Output the [x, y] coordinate of the center of the cell containing the given text.  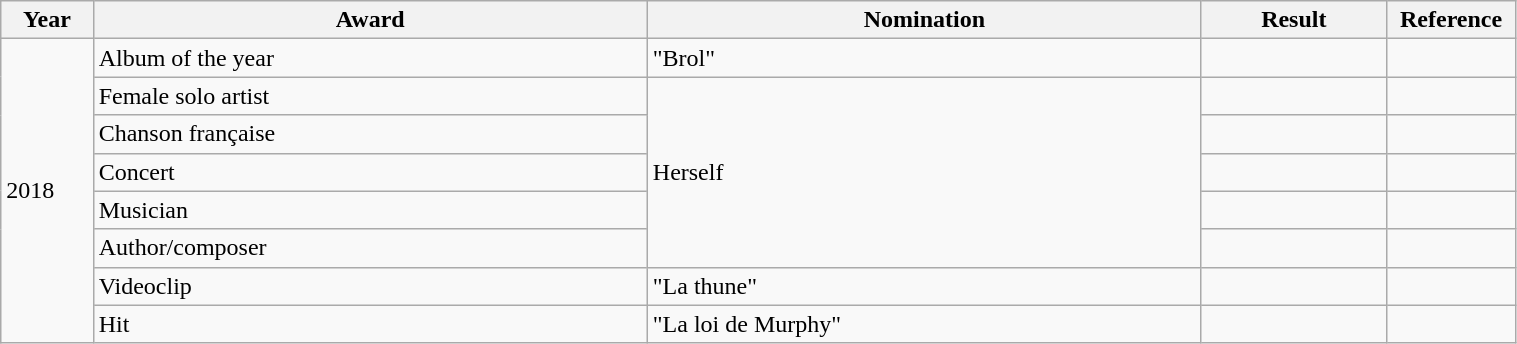
Award [370, 20]
Musician [370, 210]
Year [47, 20]
Herself [924, 172]
Videoclip [370, 286]
Concert [370, 172]
Reference [1451, 20]
2018 [47, 191]
Result [1294, 20]
"La loi de Murphy" [924, 324]
Author/composer [370, 248]
Hit [370, 324]
Nomination [924, 20]
"Brol" [924, 58]
Female solo artist [370, 96]
"La thune" [924, 286]
Chanson française [370, 134]
Album of the year [370, 58]
